Return (X, Y) of the center of cell containing provided text 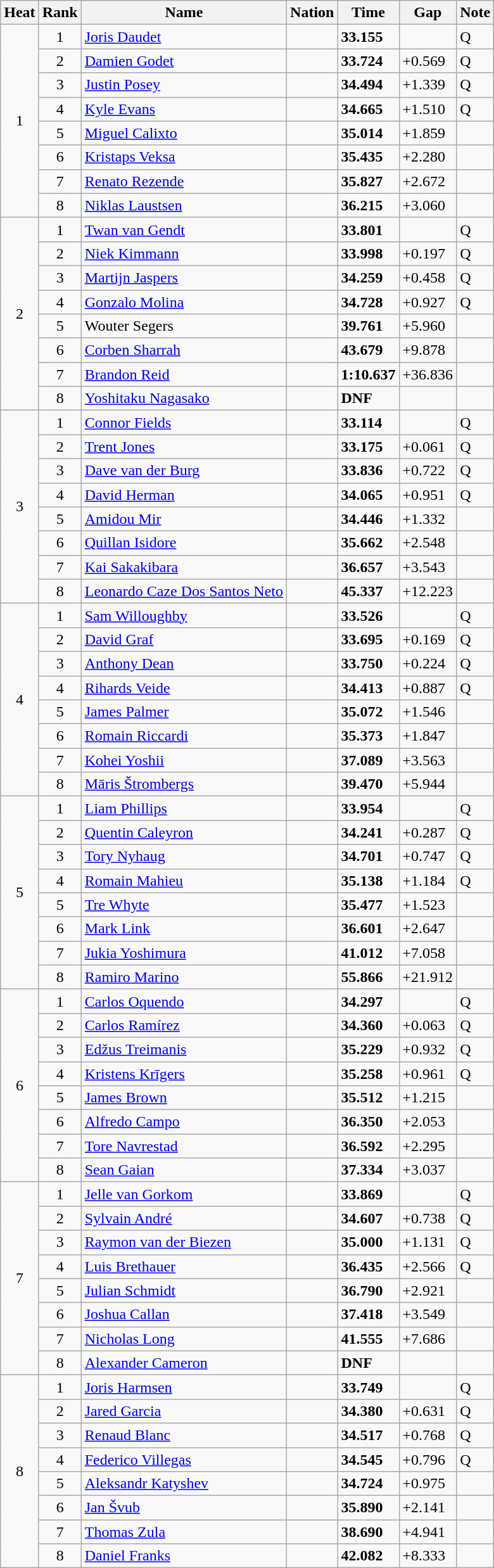
Amidou Mir (184, 519)
Kai Sakakibara (184, 567)
+0.796 (428, 1459)
Joris Harmsen (184, 1387)
Alexander Cameron (184, 1363)
+1.339 (428, 85)
+0.768 (428, 1435)
33.724 (369, 61)
Justin Posey (184, 85)
+0.951 (428, 495)
36.350 (369, 1122)
+3.549 (428, 1315)
+0.722 (428, 471)
34.446 (369, 519)
35.000 (369, 1242)
36.601 (369, 929)
36.435 (369, 1266)
33.836 (369, 471)
35.014 (369, 133)
+1.859 (428, 133)
35.662 (369, 543)
+2.141 (428, 1508)
+0.975 (428, 1484)
36.657 (369, 567)
Jukia Yoshimura (184, 953)
Name (184, 13)
35.258 (369, 1074)
Kristens Krīgers (184, 1074)
Note (475, 13)
Jan Švub (184, 1508)
+5.944 (428, 784)
David Graf (184, 639)
45.337 (369, 591)
Romain Mahieu (184, 881)
42.082 (369, 1556)
33.526 (369, 615)
33.155 (369, 37)
Luis Brethauer (184, 1266)
Sam Willoughby (184, 615)
+0.747 (428, 857)
55.866 (369, 977)
Federico Villegas (184, 1459)
+3.060 (428, 205)
+1.847 (428, 736)
David Herman (184, 495)
Damien Godet (184, 61)
Joshua Callan (184, 1315)
37.418 (369, 1315)
Carlos Oquendo (184, 1001)
Sylvain André (184, 1218)
+0.224 (428, 663)
Joris Daudet (184, 37)
35.072 (369, 712)
35.827 (369, 181)
Niklas Laustsen (184, 205)
Ramiro Marino (184, 977)
Raymon van der Biezen (184, 1242)
35.890 (369, 1508)
34.607 (369, 1218)
+0.569 (428, 61)
+5.960 (428, 326)
+0.738 (428, 1218)
Connor Fields (184, 423)
+0.061 (428, 447)
+9.878 (428, 350)
34.380 (369, 1411)
Gonzalo Molina (184, 302)
+8.333 (428, 1556)
James Palmer (184, 712)
33.175 (369, 447)
41.555 (369, 1339)
Rank (60, 13)
33.954 (369, 808)
+2.295 (428, 1146)
Anthony Dean (184, 663)
+2.921 (428, 1291)
+2.672 (428, 181)
Nation (312, 13)
33.801 (369, 229)
37.089 (369, 760)
33.750 (369, 663)
43.679 (369, 350)
Kohei Yoshii (184, 760)
36.215 (369, 205)
+2.647 (428, 929)
Leonardo Caze Dos Santos Neto (184, 591)
35.373 (369, 736)
36.790 (369, 1291)
+7.686 (428, 1339)
Māris Štrombergs (184, 784)
34.724 (369, 1484)
Tore Navrestad (184, 1146)
Trent Jones (184, 447)
+1.546 (428, 712)
Jared Garcia (184, 1411)
33.869 (369, 1194)
Yoshitaku Nagasako (184, 398)
39.470 (369, 784)
+36.836 (428, 374)
34.701 (369, 857)
34.065 (369, 495)
34.728 (369, 302)
34.360 (369, 1025)
Thomas Zula (184, 1532)
34.545 (369, 1459)
+2.053 (428, 1122)
Tory Nyhaug (184, 857)
Quillan Isidore (184, 543)
+0.961 (428, 1074)
36.592 (369, 1146)
Twan van Gendt (184, 229)
34.413 (369, 687)
34.259 (369, 277)
+0.932 (428, 1049)
Quentin Caleyron (184, 832)
+1.184 (428, 881)
Alfredo Campo (184, 1122)
35.229 (369, 1049)
39.761 (369, 326)
+1.523 (428, 905)
+0.287 (428, 832)
Niek Kimmann (184, 253)
38.690 (369, 1532)
+0.887 (428, 687)
35.435 (369, 157)
Kristaps Veksa (184, 157)
+0.631 (428, 1411)
Heat (20, 13)
Nicholas Long (184, 1339)
Gap (428, 13)
+3.037 (428, 1170)
+1.215 (428, 1098)
Corben Sharrah (184, 350)
Edžus Treimanis (184, 1049)
+4.941 (428, 1532)
+7.058 (428, 953)
Carlos Ramírez (184, 1025)
34.494 (369, 85)
+2.566 (428, 1266)
Wouter Segers (184, 326)
+12.223 (428, 591)
+0.169 (428, 639)
+2.280 (428, 157)
34.297 (369, 1001)
Brandon Reid (184, 374)
37.334 (369, 1170)
Jelle van Gorkom (184, 1194)
Daniel Franks (184, 1556)
+3.563 (428, 760)
Dave van der Burg (184, 471)
Julian Schmidt (184, 1291)
+1.131 (428, 1242)
33.749 (369, 1387)
Aleksandr Katyshev (184, 1484)
+0.927 (428, 302)
+3.543 (428, 567)
34.241 (369, 832)
41.012 (369, 953)
Liam Phillips (184, 808)
33.998 (369, 253)
+1.332 (428, 519)
33.114 (369, 423)
+21.912 (428, 977)
+2.548 (428, 543)
34.665 (369, 109)
Renato Rezende (184, 181)
+0.197 (428, 253)
Tre Whyte (184, 905)
34.517 (369, 1435)
Time (369, 13)
+0.063 (428, 1025)
Renaud Blanc (184, 1435)
Sean Gaian (184, 1170)
Kyle Evans (184, 109)
35.138 (369, 881)
1:10.637 (369, 374)
+1.510 (428, 109)
Mark Link (184, 929)
+0.458 (428, 277)
35.477 (369, 905)
Romain Riccardi (184, 736)
Miguel Calixto (184, 133)
35.512 (369, 1098)
33.695 (369, 639)
Rihards Veide (184, 687)
Martijn Jaspers (184, 277)
James Brown (184, 1098)
